Output the (X, Y) coordinate of the center of the cell containing the given text.  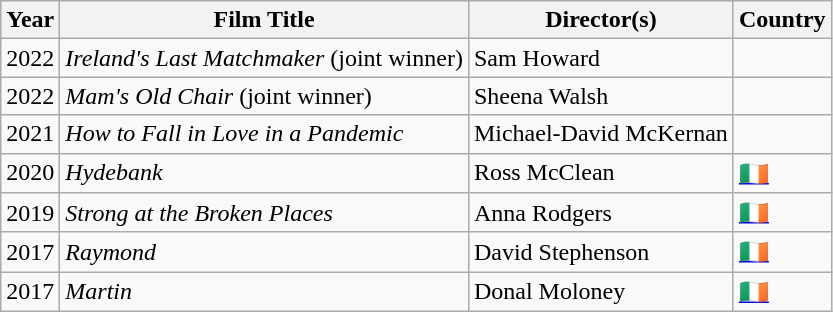
Martin (264, 292)
2019 (30, 213)
How to Fall in Love in a Pandemic (264, 134)
Sam Howard (600, 58)
Country (782, 20)
Anna Rodgers (600, 213)
David Stephenson (600, 252)
Hydebank (264, 173)
2021 (30, 134)
Film Title (264, 20)
Donal Moloney (600, 292)
Ireland's Last Matchmaker (joint winner) (264, 58)
Ross McClean (600, 173)
Director(s) (600, 20)
Strong at the Broken Places (264, 213)
Year (30, 20)
Mam's Old Chair (joint winner) (264, 96)
Sheena Walsh (600, 96)
Michael-David McKernan (600, 134)
Raymond (264, 252)
2020 (30, 173)
